For the text-containing cell, return its midpoint in [x, y] coordinate format. 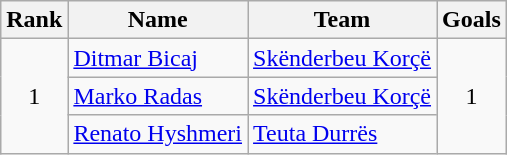
Goals [472, 20]
Renato Hyshmeri [158, 134]
Teuta Durrës [342, 134]
Marko Radas [158, 96]
Team [342, 20]
Name [158, 20]
Ditmar Bicaj [158, 58]
Rank [34, 20]
